Detect which cell encompasses the target text, then output its [X, Y] center coordinate. 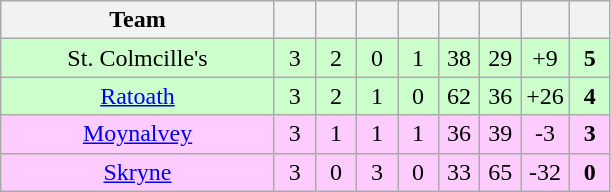
65 [500, 172]
39 [500, 134]
29 [500, 58]
62 [460, 96]
St. Colmcille's [138, 58]
-3 [546, 134]
38 [460, 58]
4 [590, 96]
33 [460, 172]
+26 [546, 96]
5 [590, 58]
-32 [546, 172]
Team [138, 20]
Ratoath [138, 96]
Moynalvey [138, 134]
+9 [546, 58]
Skryne [138, 172]
